Return the (x, y) coordinate for the center point of the cell that contains the specified text.  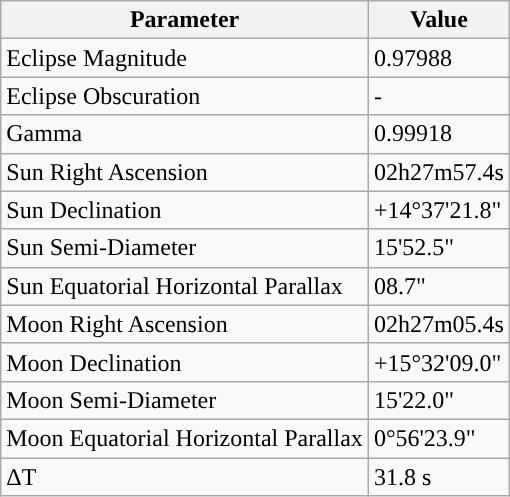
Moon Right Ascension (185, 324)
02h27m57.4s (438, 172)
Moon Semi-Diameter (185, 400)
08.7" (438, 286)
Sun Right Ascension (185, 172)
Eclipse Obscuration (185, 96)
Parameter (185, 20)
31.8 s (438, 477)
Gamma (185, 134)
15'22.0" (438, 400)
Eclipse Magnitude (185, 58)
Sun Equatorial Horizontal Parallax (185, 286)
15'52.5" (438, 248)
+14°37'21.8" (438, 210)
- (438, 96)
0.99918 (438, 134)
Sun Declination (185, 210)
Moon Equatorial Horizontal Parallax (185, 438)
ΔT (185, 477)
Value (438, 20)
+15°32'09.0" (438, 362)
Moon Declination (185, 362)
0.97988 (438, 58)
Sun Semi-Diameter (185, 248)
02h27m05.4s (438, 324)
0°56'23.9" (438, 438)
